Return [x, y] of the center of cell containing provided text 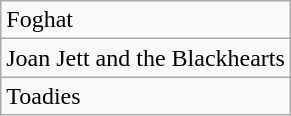
Joan Jett and the Blackhearts [146, 58]
Toadies [146, 96]
Foghat [146, 20]
